Pinpoint the cell where the given text exists, returning its [X, Y] midpoint coordinate. 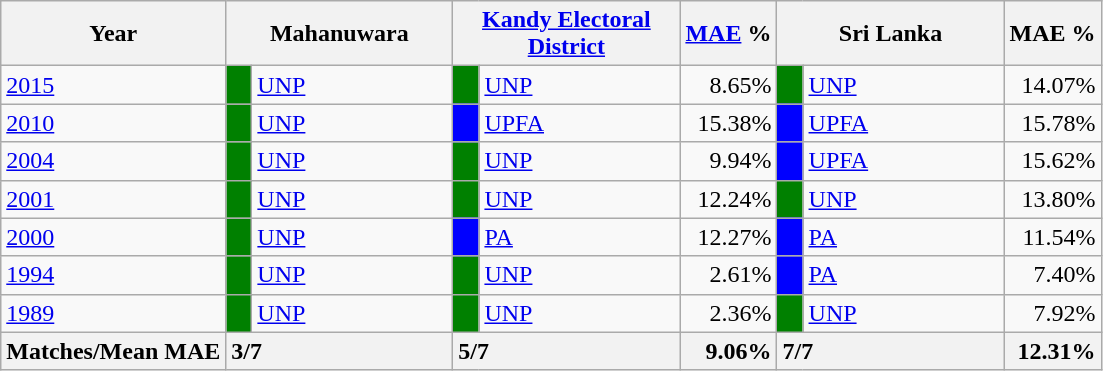
Kandy Electoral District [566, 34]
2000 [114, 237]
14.07% [1052, 85]
5/7 [566, 351]
2.36% [728, 313]
Mahanuwara [340, 34]
2010 [114, 123]
12.31% [1052, 351]
9.94% [728, 161]
11.54% [1052, 237]
Matches/Mean MAE [114, 351]
15.38% [728, 123]
2004 [114, 161]
9.06% [728, 351]
15.62% [1052, 161]
2001 [114, 199]
15.78% [1052, 123]
3/7 [340, 351]
8.65% [728, 85]
Sri Lanka [890, 34]
12.24% [728, 199]
Year [114, 34]
7.92% [1052, 313]
7.40% [1052, 275]
7/7 [890, 351]
1989 [114, 313]
12.27% [728, 237]
13.80% [1052, 199]
2015 [114, 85]
2.61% [728, 275]
1994 [114, 275]
